For the text-containing cell, return its midpoint in (X, Y) coordinate format. 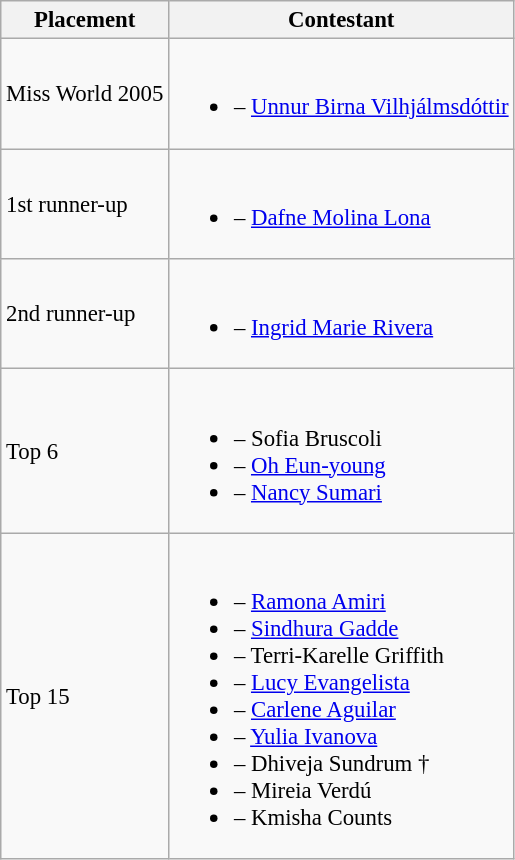
Top 15 (85, 696)
1st runner-up (85, 204)
Contestant (342, 20)
– Unnur Birna Vilhjálmsdóttir (342, 94)
2nd runner-up (85, 314)
– Ingrid Marie Rivera (342, 314)
Placement (85, 20)
– Dafne Molina Lona (342, 204)
Top 6 (85, 451)
– Sofia Bruscoli – Oh Eun-young – Nancy Sumari (342, 451)
Miss World 2005 (85, 94)
